Search for the cell housing the specified text and yield its [x, y] center coordinate. 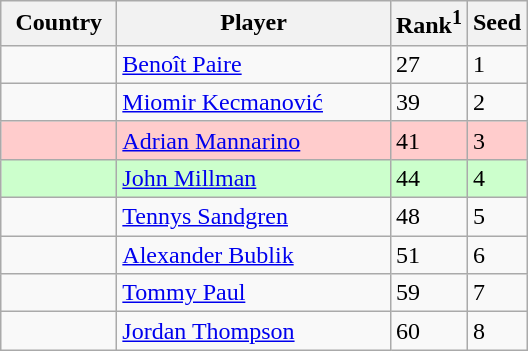
41 [428, 140]
4 [496, 178]
Tommy Paul [254, 293]
27 [428, 64]
1 [496, 64]
Jordan Thompson [254, 331]
39 [428, 102]
60 [428, 331]
John Millman [254, 178]
Country [59, 24]
Rank1 [428, 24]
59 [428, 293]
Benoît Paire [254, 64]
44 [428, 178]
6 [496, 255]
Adrian Mannarino [254, 140]
5 [496, 217]
Player [254, 24]
48 [428, 217]
Seed [496, 24]
2 [496, 102]
8 [496, 331]
51 [428, 255]
7 [496, 293]
Alexander Bublik [254, 255]
Tennys Sandgren [254, 217]
Miomir Kecmanović [254, 102]
3 [496, 140]
